Pinpoint the cell where the given text exists, returning its [X, Y] midpoint coordinate. 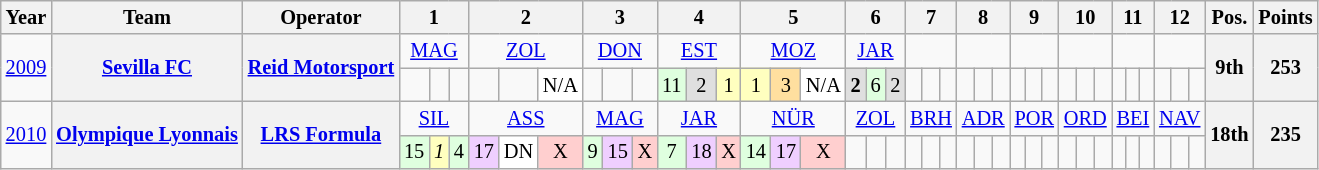
2010 [26, 134]
8 [984, 17]
NÜR [794, 118]
Year [26, 17]
BEI [1134, 118]
LRS Formula [321, 134]
14 [756, 152]
DON [620, 51]
SIL [434, 118]
253 [1286, 68]
MOZ [794, 51]
ORD [1086, 118]
18 [701, 152]
Olympique Lyonnais [147, 134]
Operator [321, 17]
POR [1034, 118]
12 [1180, 17]
10 [1086, 17]
BRH [931, 118]
18th [1229, 134]
9th [1229, 68]
Points [1286, 17]
Pos. [1229, 17]
DN [518, 152]
235 [1286, 134]
NAV [1180, 118]
EST [699, 51]
Sevilla FC [147, 68]
Reid Motorsport [321, 68]
5 [794, 17]
2009 [26, 68]
ADR [984, 118]
ASS [526, 118]
Team [147, 17]
